Extract the (x, y) coordinate from the center of the cell holding the provided text.  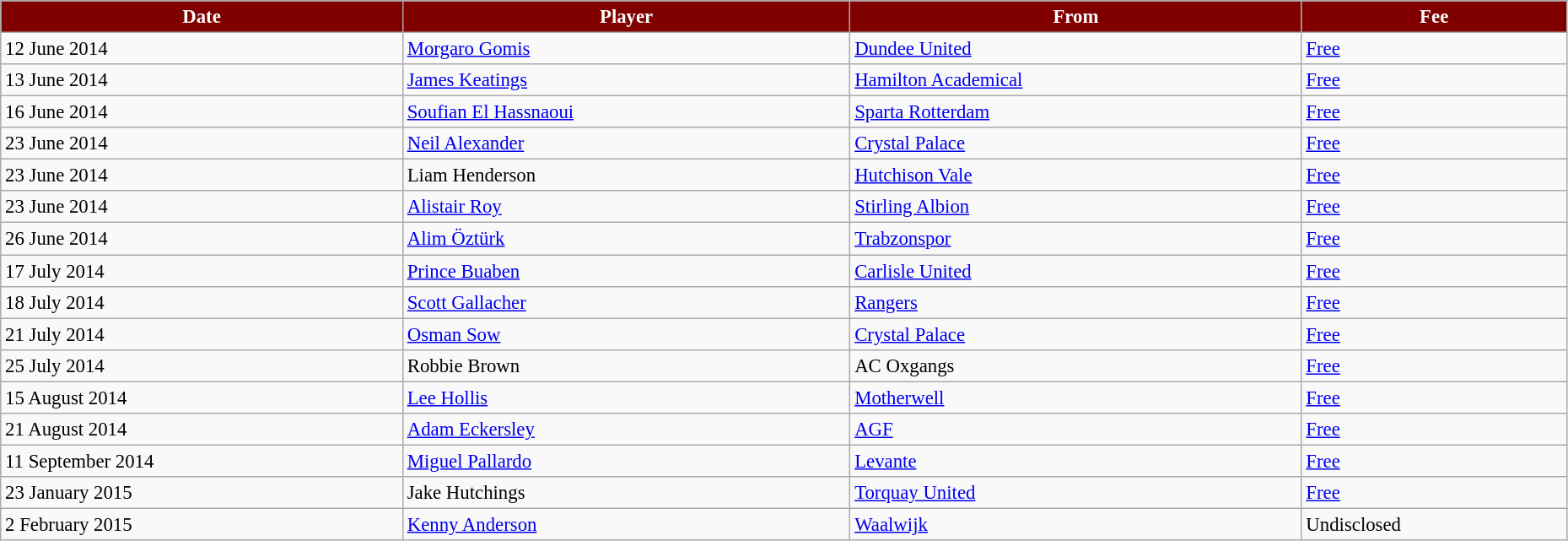
From (1076, 17)
Levante (1076, 461)
25 July 2014 (202, 365)
AGF (1076, 430)
AC Oxgangs (1076, 365)
Scott Gallacher (626, 302)
Alistair Roy (626, 207)
Waalwijk (1076, 524)
Undisclosed (1434, 524)
Miguel Pallardo (626, 461)
18 July 2014 (202, 302)
Alim Öztürk (626, 239)
17 July 2014 (202, 271)
Fee (1434, 17)
James Keatings (626, 80)
Torquay United (1076, 493)
Stirling Albion (1076, 207)
Hamilton Academical (1076, 80)
21 July 2014 (202, 334)
Lee Hollis (626, 398)
16 June 2014 (202, 112)
Osman Sow (626, 334)
15 August 2014 (202, 398)
Morgaro Gomis (626, 49)
Robbie Brown (626, 365)
Motherwell (1076, 398)
Jake Hutchings (626, 493)
13 June 2014 (202, 80)
Kenny Anderson (626, 524)
11 September 2014 (202, 461)
12 June 2014 (202, 49)
2 February 2015 (202, 524)
26 June 2014 (202, 239)
Carlisle United (1076, 271)
Trabzonspor (1076, 239)
Prince Buaben (626, 271)
Dundee United (1076, 49)
Sparta Rotterdam (1076, 112)
Soufian El Hassnaoui (626, 112)
Neil Alexander (626, 143)
Hutchison Vale (1076, 176)
Rangers (1076, 302)
Player (626, 17)
21 August 2014 (202, 430)
Date (202, 17)
23 January 2015 (202, 493)
Adam Eckersley (626, 430)
Liam Henderson (626, 176)
